Pinpoint the cell where the given text exists, returning its (x, y) midpoint coordinate. 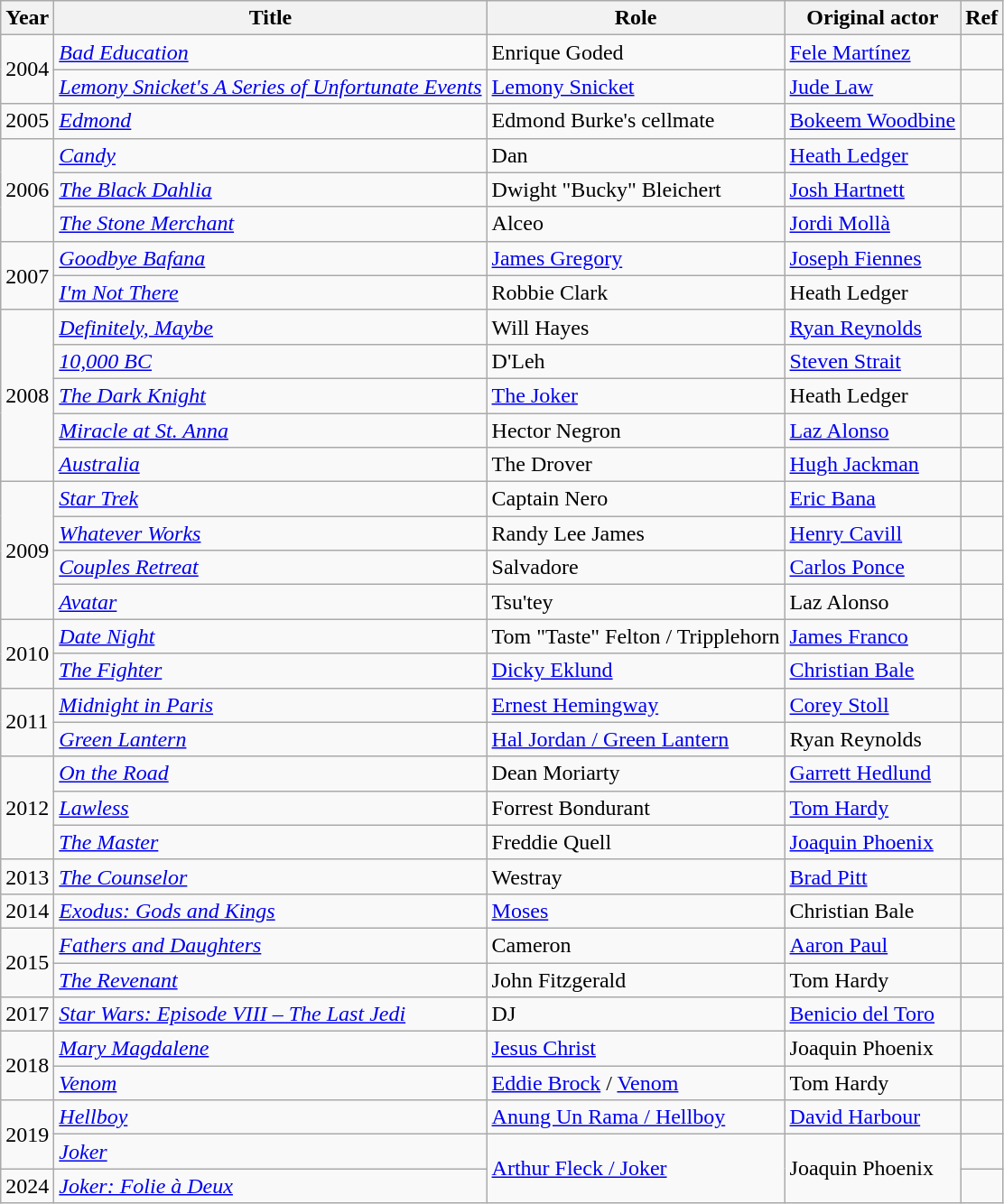
Couples Retreat (271, 568)
Lemony Snicket (636, 87)
Dan (636, 155)
2011 (27, 722)
The Black Dahlia (271, 190)
2024 (27, 1186)
Joker: Folie à Deux (271, 1186)
Eddie Brock / Venom (636, 1083)
Venom (271, 1083)
Aaron Paul (872, 945)
Enrique Goded (636, 52)
Forrest Bondurant (636, 808)
Will Hayes (636, 327)
The Fighter (271, 671)
Miracle at St. Anna (271, 431)
Arthur Fleck / Joker (636, 1169)
Steven Strait (872, 361)
Robbie Clark (636, 292)
2013 (27, 876)
Star Trek (271, 499)
Date Night (271, 636)
Australia (271, 465)
10,000 BC (271, 361)
Hellboy (271, 1117)
2010 (27, 653)
James Gregory (636, 258)
Westray (636, 876)
Jordi Mollà (872, 224)
The Revenant (271, 979)
John Fitzgerald (636, 979)
Avatar (271, 602)
Captain Nero (636, 499)
Salvadore (636, 568)
David Harbour (872, 1117)
Tom "Taste" Felton / Tripplehorn (636, 636)
Hugh Jackman (872, 465)
Randy Lee James (636, 533)
Brad Pitt (872, 876)
Ref (982, 18)
Joker (271, 1152)
2007 (27, 275)
DJ (636, 1014)
2008 (27, 395)
Carlos Ponce (872, 568)
Alceo (636, 224)
The Stone Merchant (271, 224)
Role (636, 18)
Hal Jordan / Green Lantern (636, 739)
The Drover (636, 465)
Hector Negron (636, 431)
2004 (27, 69)
D'Leh (636, 361)
Dean Moriarty (636, 773)
Fathers and Daughters (271, 945)
Edmond (271, 121)
Eric Bana (872, 499)
2019 (27, 1135)
Bad Education (271, 52)
Green Lantern (271, 739)
2005 (27, 121)
Jesus Christ (636, 1049)
Jude Law (872, 87)
Star Wars: Episode VIII – The Last Jedi (271, 1014)
Exodus: Gods and Kings (271, 911)
Title (271, 18)
Lawless (271, 808)
Dicky Eklund (636, 671)
Year (27, 18)
2009 (27, 551)
Corey Stoll (872, 705)
Josh Hartnett (872, 190)
Ernest Hemingway (636, 705)
Midnight in Paris (271, 705)
Goodbye Bafana (271, 258)
Definitely, Maybe (271, 327)
2014 (27, 911)
Whatever Works (271, 533)
2018 (27, 1066)
Edmond Burke's cellmate (636, 121)
The Counselor (271, 876)
2012 (27, 808)
Moses (636, 911)
Freddie Quell (636, 842)
Henry Cavill (872, 533)
Dwight "Bucky" Bleichert (636, 190)
On the Road (271, 773)
The Master (271, 842)
Original actor (872, 18)
Lemony Snicket's A Series of Unfortunate Events (271, 87)
I'm Not There (271, 292)
The Joker (636, 395)
Candy (271, 155)
Tsu'tey (636, 602)
Mary Magdalene (271, 1049)
James Franco (872, 636)
Benicio del Toro (872, 1014)
Bokeem Woodbine (872, 121)
Joseph Fiennes (872, 258)
2017 (27, 1014)
Garrett Hedlund (872, 773)
Anung Un Rama / Hellboy (636, 1117)
2006 (27, 190)
2015 (27, 962)
Cameron (636, 945)
Fele Martínez (872, 52)
The Dark Knight (271, 395)
